Determine the (X, Y) coordinate at the center of the cell enclosing the given text.  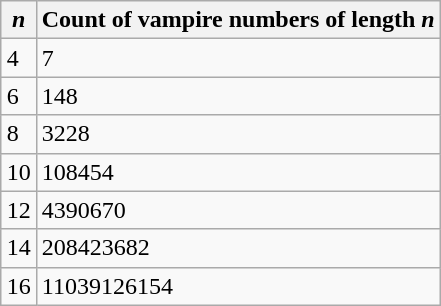
7 (238, 58)
4 (18, 58)
4390670 (238, 210)
11039126154 (238, 286)
148 (238, 96)
3228 (238, 134)
6 (18, 96)
108454 (238, 172)
16 (18, 286)
10 (18, 172)
8 (18, 134)
n (18, 20)
Count of vampire numbers of length n (238, 20)
14 (18, 248)
208423682 (238, 248)
12 (18, 210)
